Output the (x, y) coordinate of the center of the cell containing the given text.  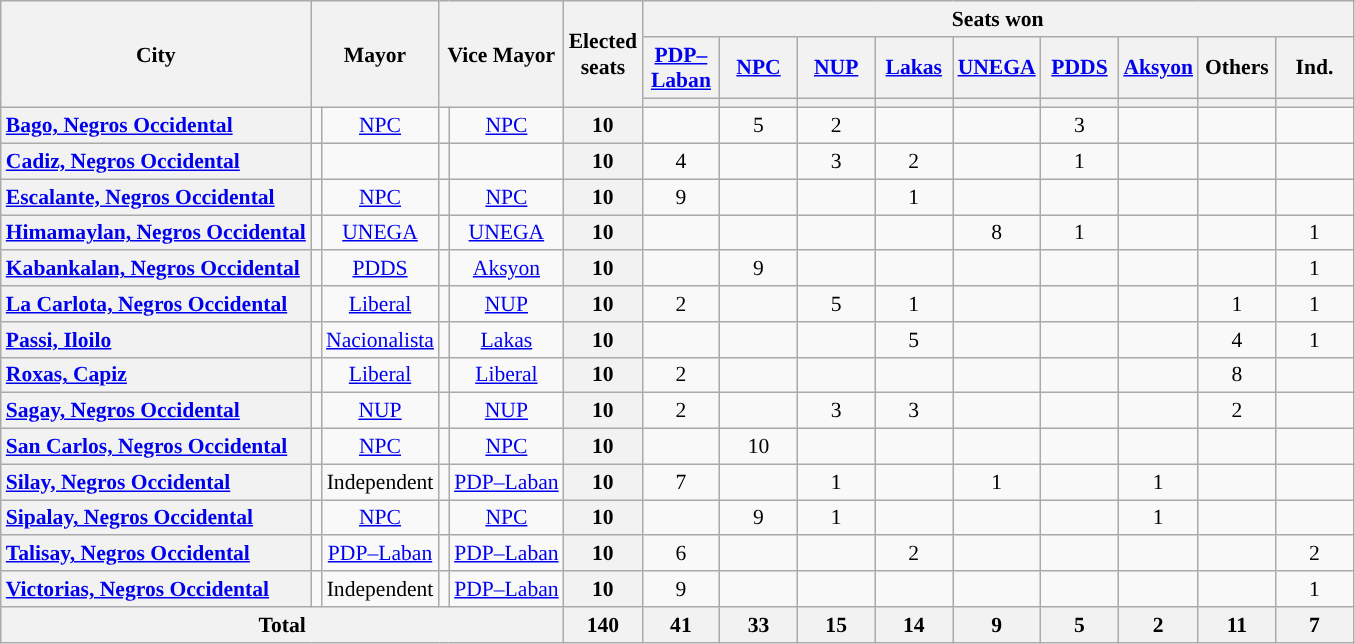
La Carlota, Negros Occidental (156, 304)
Cadiz, Negros Occidental (156, 162)
San Carlos, Negros Occidental (156, 447)
Victorias, Negros Occidental (156, 589)
15 (836, 625)
Nacionalista (380, 340)
Mayor (375, 54)
Kabankalan, Negros Occidental (156, 269)
Seats won (998, 19)
Roxas, Capiz (156, 375)
City (156, 54)
Bago, Negros Occidental (156, 126)
41 (681, 625)
Sagay, Negros Occidental (156, 411)
14 (914, 625)
Sipalay, Negros Occidental (156, 518)
140 (603, 625)
33 (759, 625)
Talisay, Negros Occidental (156, 554)
Silay, Negros Occidental (156, 482)
Ind. (1315, 68)
Himamaylan, Negros Occidental (156, 233)
Passi, Iloilo (156, 340)
Others (1237, 68)
11 (1237, 625)
Escalante, Negros Occidental (156, 197)
Vice Mayor (502, 54)
Electedseats (603, 54)
6 (681, 554)
Total (282, 625)
